Capture the cell that displays the provided text and extract its (x, y) central coordinate. 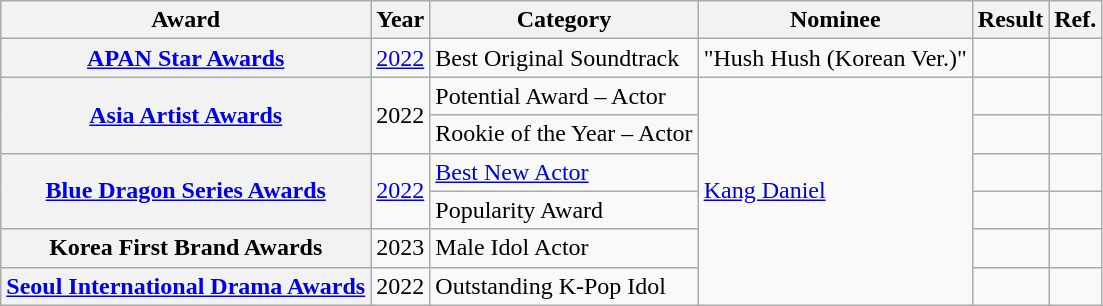
Asia Artist Awards (186, 115)
Award (186, 20)
"Hush Hush (Korean Ver.)" (835, 58)
Outstanding K-Pop Idol (564, 286)
Kang Daniel (835, 191)
Year (400, 20)
Ref. (1076, 20)
Male Idol Actor (564, 248)
Korea First Brand Awards (186, 248)
Popularity Award (564, 210)
Category (564, 20)
Nominee (835, 20)
APAN Star Awards (186, 58)
Result (1010, 20)
Potential Award – Actor (564, 96)
Seoul International Drama Awards (186, 286)
Rookie of the Year – Actor (564, 134)
2023 (400, 248)
Best Original Soundtrack (564, 58)
Best New Actor (564, 172)
Blue Dragon Series Awards (186, 191)
